For the text-containing cell, return its midpoint in (x, y) coordinate format. 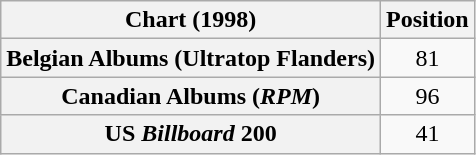
Chart (1998) (191, 20)
Canadian Albums (RPM) (191, 96)
Position (428, 20)
96 (428, 96)
Belgian Albums (Ultratop Flanders) (191, 58)
81 (428, 58)
US Billboard 200 (191, 134)
41 (428, 134)
